Extract the [X, Y] coordinate from the center of the cell holding the provided text.  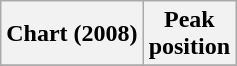
Peakposition [189, 34]
Chart (2008) [72, 34]
